Detect which cell encompasses the target text, then output its [X, Y] center coordinate. 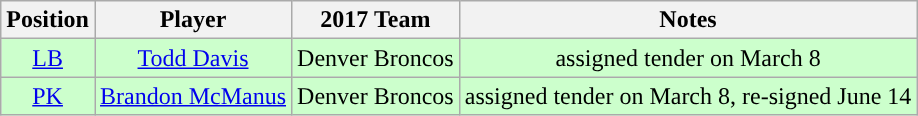
LB [48, 58]
assigned tender on March 8 [688, 58]
PK [48, 96]
Player [192, 20]
Todd Davis [192, 58]
assigned tender on March 8, re-signed June 14 [688, 96]
2017 Team [376, 20]
Position [48, 20]
Brandon McManus [192, 96]
Notes [688, 20]
